Locate the cell with the specified text and output its (X, Y) center coordinate. 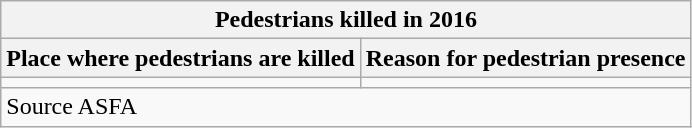
Reason for pedestrian presence (526, 58)
Place where pedestrians are killed (180, 58)
Pedestrians killed in 2016 (346, 20)
Source ASFA (346, 107)
